From the cell containing the given text, extract its center point as (X, Y) coordinate. 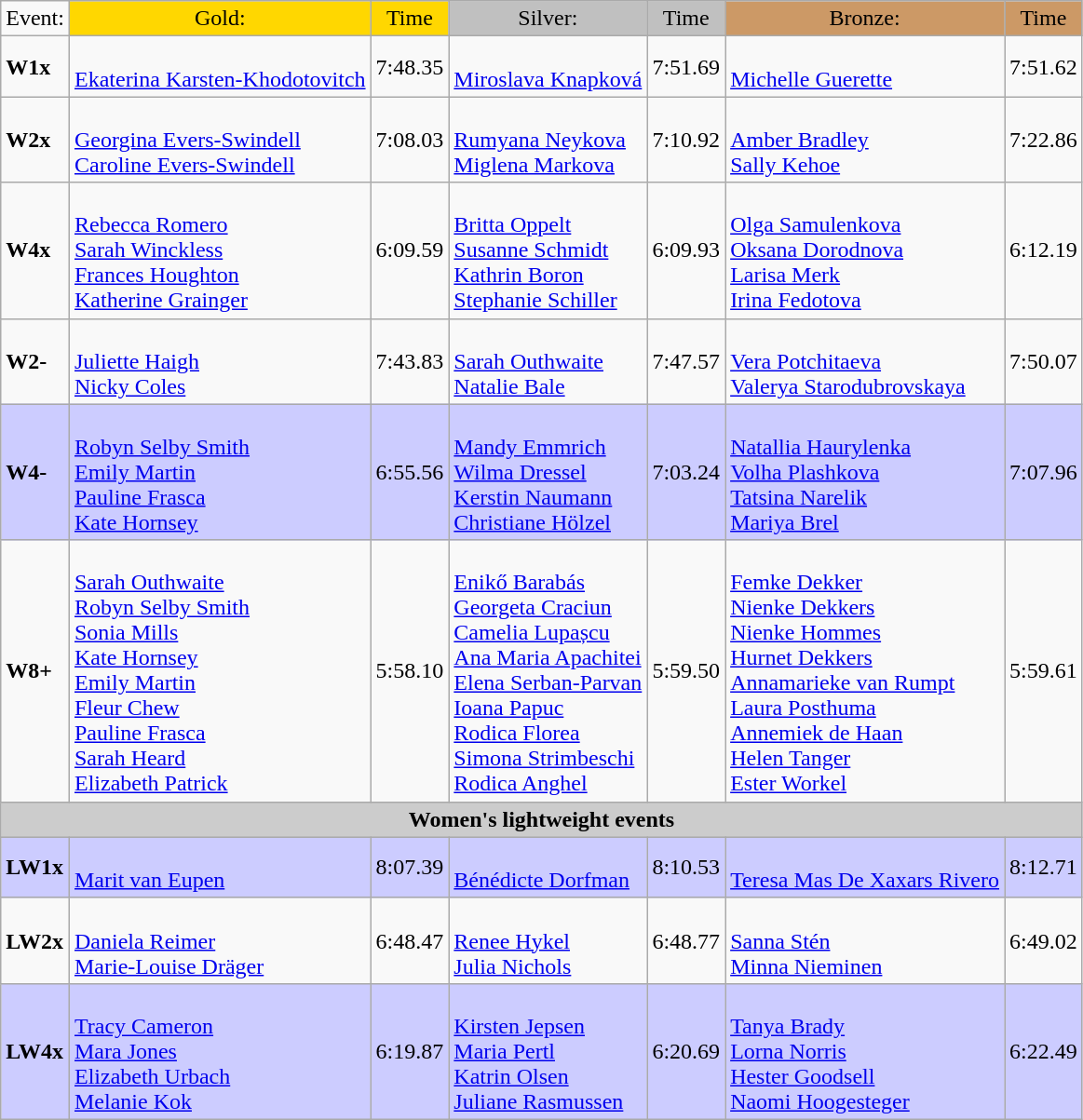
Amber Bradley Sally Kehoe (865, 140)
7:51.69 (686, 67)
Sarah Outhwaite Robyn Selby Smith Sonia Mills Kate Hornsey Emily Martin Fleur Chew Pauline Frasca Sarah Heard Elizabeth Patrick (220, 670)
Enikő Barabás Georgeta Craciun Camelia Lupașcu Ana Maria Apachitei Elena Serban-Parvan Ioana Papuc Rodica Florea Simona Strimbeschi Rodica Anghel (548, 670)
6:22.49 (1044, 1051)
Britta Oppelt Susanne Schmidt Kathrin Boron Stephanie Schiller (548, 250)
W8+ (35, 670)
7:43.83 (410, 361)
Women's lightweight events (542, 819)
Tanya Brady Lorna Norris Hester Goodsell Naomi Hoogesteger (865, 1051)
8:10.53 (686, 868)
6:55.56 (410, 472)
Bénédicte Dorfman (548, 868)
7:10.92 (686, 140)
Teresa Mas De Xaxars Rivero (865, 868)
5:58.10 (410, 670)
7:50.07 (1044, 361)
Miroslava Knapková (548, 67)
6:20.69 (686, 1051)
Juliette Haigh Nicky Coles (220, 361)
Ekaterina Karsten-Khodotovitch (220, 67)
Daniela Reimer Marie-Louise Dräger (220, 940)
W2x (35, 140)
Michelle Guerette (865, 67)
W2- (35, 361)
Gold: (220, 19)
8:07.39 (410, 868)
6:48.47 (410, 940)
Kirsten Jepsen Maria Pertl Katrin Olsen Juliane Rasmussen (548, 1051)
W1x (35, 67)
Olga Samulenkova Oksana Dorodnova Larisa Merk Irina Fedotova (865, 250)
7:03.24 (686, 472)
Event: (35, 19)
6:09.93 (686, 250)
Tracy Cameron Mara Jones Elizabeth Urbach Melanie Kok (220, 1051)
6:49.02 (1044, 940)
LW2x (35, 940)
Femke Dekker Nienke Dekkers Nienke Hommes Hurnet Dekkers Annamarieke van Rumpt Laura Posthuma Annemiek de Haan Helen Tanger Ester Workel (865, 670)
Renee Hykel Julia Nichols (548, 940)
LW4x (35, 1051)
6:48.77 (686, 940)
5:59.61 (1044, 670)
8:12.71 (1044, 868)
7:22.86 (1044, 140)
Natallia Haurylenka Volha Plashkova Tatsina Narelik Mariya Brel (865, 472)
Marit van Eupen (220, 868)
Bronze: (865, 19)
7:51.62 (1044, 67)
6:09.59 (410, 250)
5:59.50 (686, 670)
Mandy Emmrich Wilma Dressel Kerstin Naumann Christiane Hölzel (548, 472)
6:12.19 (1044, 250)
LW1x (35, 868)
6:19.87 (410, 1051)
7:08.03 (410, 140)
7:07.96 (1044, 472)
Sanna Stén Minna Nieminen (865, 940)
Vera Potchitaeva Valerya Starodubrovskaya (865, 361)
Georgina Evers-Swindell Caroline Evers-Swindell (220, 140)
Sarah Outhwaite Natalie Bale (548, 361)
Silver: (548, 19)
W4- (35, 472)
Robyn Selby Smith Emily Martin Pauline Frasca Kate Hornsey (220, 472)
7:47.57 (686, 361)
Rumyana Neykova Miglena Markova (548, 140)
Rebecca Romero Sarah Winckless Frances Houghton Katherine Grainger (220, 250)
W4x (35, 250)
7:48.35 (410, 67)
